Provide the (X, Y) coordinate of the cell's center where the given text is located.  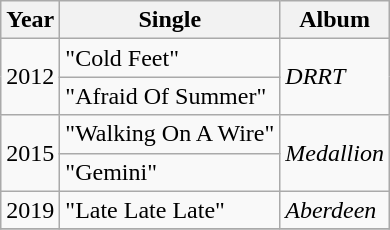
Year (30, 20)
2015 (30, 153)
"Gemini" (170, 172)
"Walking On A Wire" (170, 134)
Single (170, 20)
"Late Late Late" (170, 210)
2012 (30, 77)
Album (335, 20)
Aberdeen (335, 210)
2019 (30, 210)
"Afraid Of Summer" (170, 96)
Medallion (335, 153)
"Cold Feet" (170, 58)
DRRT (335, 77)
